For the text-containing cell, return its midpoint in [x, y] coordinate format. 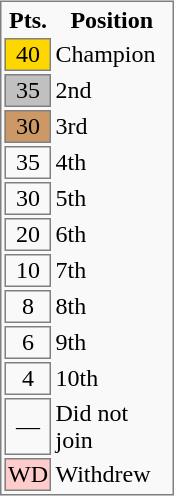
4th [112, 164]
10th [112, 380]
Champion [112, 56]
6 [28, 344]
6th [112, 236]
10 [28, 272]
WD [28, 476]
2nd [112, 92]
— [28, 428]
9th [112, 344]
7th [112, 272]
8 [28, 308]
3rd [112, 128]
Did not join [112, 428]
5th [112, 200]
Position [112, 21]
Pts. [28, 21]
20 [28, 236]
40 [28, 56]
4 [28, 380]
8th [112, 308]
Withdrew [112, 476]
